Scan for the cell matching the given text and deliver its [X, Y] coordinate at center. 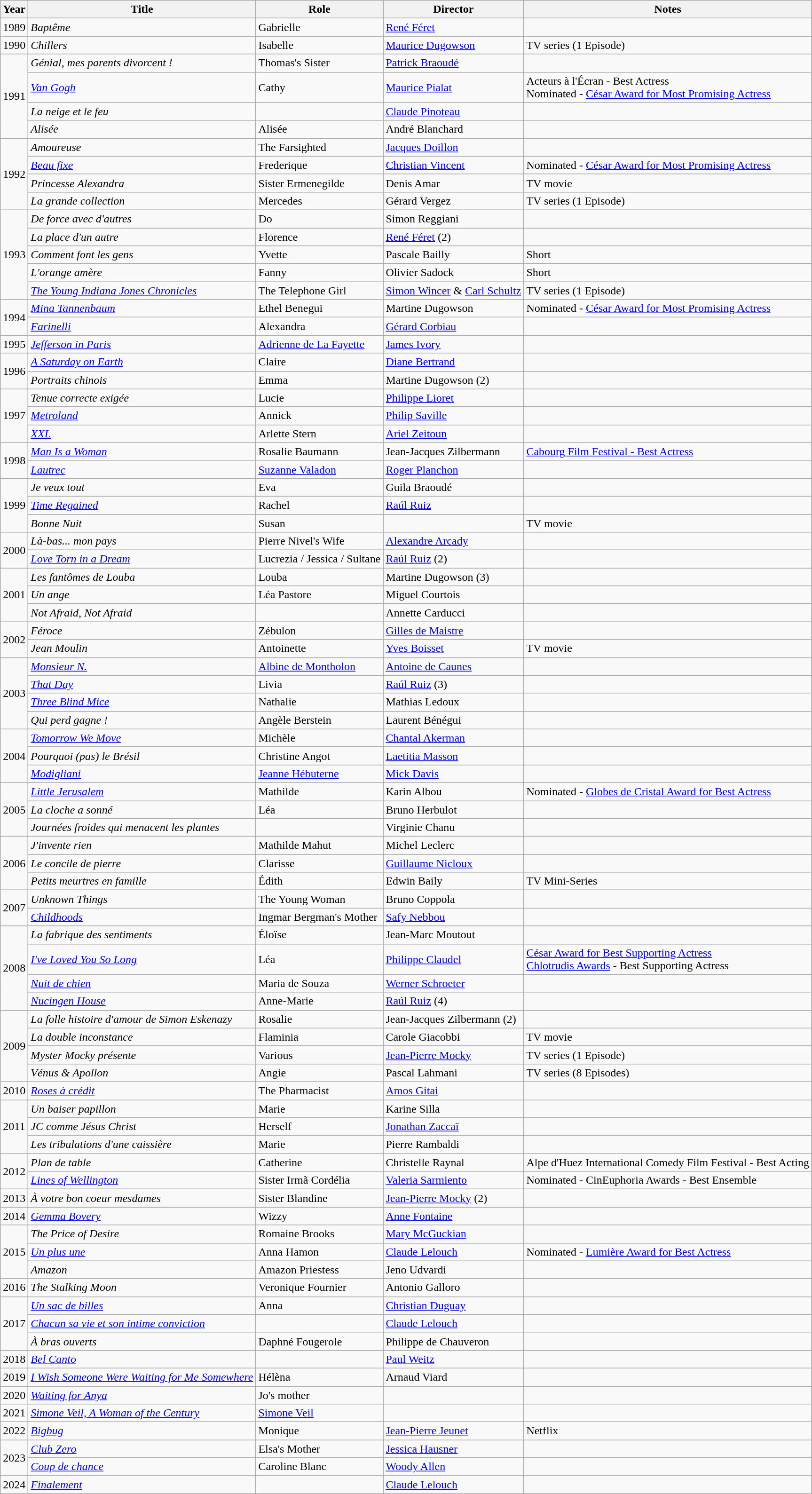
I've Loved You So Long [142, 959]
Ethel Benegui [320, 308]
Raúl Ruiz [453, 505]
Carole Giacobbi [453, 1037]
Wizzy [320, 1216]
The Young Woman [320, 899]
Philippe Claudel [453, 959]
Patrick Braoudé [453, 63]
Antonio Galloro [453, 1288]
Philippe de Chauveron [453, 1341]
Flaminia [320, 1037]
J'invente rien [142, 846]
Bruno Coppola [453, 899]
Paul Weitz [453, 1359]
Sister Irmã Cordélia [320, 1180]
Karine Silla [453, 1108]
Gemma Bovery [142, 1216]
Little Jerusalem [142, 791]
Finalement [142, 1485]
Ariel Zeitoun [453, 434]
Modigliani [142, 774]
Un plus une [142, 1252]
Roger Planchon [453, 469]
Amazon [142, 1270]
The Stalking Moon [142, 1288]
Netflix [668, 1431]
Rachel [320, 505]
Je veux tout [142, 487]
Mercedes [320, 201]
Pierre Nivel's Wife [320, 541]
Portraits chinois [142, 380]
À bras ouverts [142, 1341]
Woody Allen [453, 1467]
Mina Tannenbaum [142, 308]
Jonathan Zaccaï [453, 1127]
Chantal Akerman [453, 738]
Frederique [320, 165]
Sister Ermenegilde [320, 183]
Maurice Pialat [453, 87]
2016 [14, 1288]
Un baiser papillon [142, 1108]
Rosalie Baumann [320, 451]
2024 [14, 1485]
Miguel Courtois [453, 595]
Pascal Lahmani [453, 1073]
Title [142, 9]
2010 [14, 1091]
Christine Angot [320, 756]
Jacques Doillon [453, 147]
Lucie [320, 398]
Jeno Udvardi [453, 1270]
Beau fixe [142, 165]
1998 [14, 460]
Baptême [142, 27]
Nominated - Globes de Cristal Award for Best Actress [668, 791]
Van Gogh [142, 87]
Là-bas... mon pays [142, 541]
Laetitia Masson [453, 756]
Veronique Fournier [320, 1288]
Yves Boisset [453, 648]
2008 [14, 968]
Amoureuse [142, 147]
Gabrielle [320, 27]
Gérard Corbiau [453, 326]
Amazon Priestess [320, 1270]
César Award for Best Supporting ActressChlotrudis Awards - Best Supporting Actress [668, 959]
Christelle Raynal [453, 1162]
Mary McGuckian [453, 1234]
Raúl Ruiz (2) [453, 559]
Olivier Sadock [453, 273]
Jeanne Hébuterne [320, 774]
Sister Blandine [320, 1198]
Monique [320, 1431]
Annette Carducci [453, 613]
Comment font les gens [142, 255]
Role [320, 9]
Antoine de Caunes [453, 666]
The Pharmacist [320, 1091]
TV series (8 Episodes) [668, 1073]
Jean Moulin [142, 648]
Bonne Nuit [142, 523]
Anna [320, 1305]
Jean-Jacques Zilbermann (2) [453, 1019]
Philippe Lioret [453, 398]
Léa Pastore [320, 595]
La grande collection [142, 201]
Cathy [320, 87]
René Féret (2) [453, 237]
Simon Reggiani [453, 219]
1997 [14, 416]
Arlette Stern [320, 434]
Angie [320, 1073]
La neige et le feu [142, 111]
Werner Schroeter [453, 983]
Simon Wincer & Carl Schultz [453, 291]
Simone Veil, A Woman of the Century [142, 1413]
Petits meurtres en famille [142, 881]
2015 [14, 1252]
Gilles de Maistre [453, 631]
2001 [14, 595]
Raúl Ruiz (3) [453, 684]
The Farsighted [320, 147]
Jean-Pierre Mocky (2) [453, 1198]
Denis Amar [453, 183]
Un ange [142, 595]
Mathilde Mahut [320, 846]
Man Is a Woman [142, 451]
Les fantômes de Louba [142, 577]
Rosalie [320, 1019]
Martine Dugowson (3) [453, 577]
2012 [14, 1171]
I Wish Someone Were Waiting for Me Somewhere [142, 1377]
The Young Indiana Jones Chronicles [142, 291]
Time Regained [142, 505]
TV Mini-Series [668, 881]
Livia [320, 684]
2021 [14, 1413]
1996 [14, 371]
2002 [14, 640]
Chillers [142, 45]
Angèle Berstein [320, 720]
Daphné Fougerole [320, 1341]
Laurent Bénégui [453, 720]
La double inconstance [142, 1037]
L'orange amère [142, 273]
The Price of Desire [142, 1234]
XXL [142, 434]
Jean-Pierre Mocky [453, 1055]
Amos Gitai [453, 1091]
Virginie Chanu [453, 828]
2006 [14, 863]
Bigbug [142, 1431]
Louba [320, 577]
2003 [14, 693]
Albine de Montholon [320, 666]
1995 [14, 344]
Metroland [142, 416]
2019 [14, 1377]
Maria de Souza [320, 983]
Monsieur N. [142, 666]
Nathalie [320, 702]
Karin Albou [453, 791]
Yvette [320, 255]
Three Blind Mice [142, 702]
Diane Bertrand [453, 362]
Arnaud Viard [453, 1377]
Isabelle [320, 45]
Lautrec [142, 469]
2018 [14, 1359]
Mathilde [320, 791]
Lines of Wellington [142, 1180]
Emma [320, 380]
Adrienne de La Fayette [320, 344]
Jean-Marc Moutout [453, 935]
Suzanne Valadon [320, 469]
Anne Fontaine [453, 1216]
Safy Nebbou [453, 917]
Martine Dugowson (2) [453, 380]
Mick Davis [453, 774]
Tomorrow We Move [142, 738]
De force avec d'autres [142, 219]
Martine Dugowson [453, 308]
Anna Hamon [320, 1252]
Elsa's Mother [320, 1449]
Lucrezia / Jessica / Sultane [320, 559]
That Day [142, 684]
Childhoods [142, 917]
Féroce [142, 631]
1999 [14, 505]
Eva [320, 487]
Clarisse [320, 863]
Guila Braoudé [453, 487]
Club Zero [142, 1449]
James Ivory [453, 344]
1993 [14, 254]
2000 [14, 550]
2014 [14, 1216]
Thomas's Sister [320, 63]
Ingmar Bergman's Mother [320, 917]
Love Torn in a Dream [142, 559]
La folle histoire d'amour de Simon Eskenazy [142, 1019]
La cloche a sonné [142, 809]
Nucingen House [142, 1001]
Michel Leclerc [453, 846]
Romaine Brooks [320, 1234]
Jessica Hausner [453, 1449]
2022 [14, 1431]
2011 [14, 1126]
Roses à crédit [142, 1091]
1991 [14, 96]
2013 [14, 1198]
Herself [320, 1127]
JC comme Jésus Christ [142, 1127]
Hélèna [320, 1377]
Claude Pinoteau [453, 111]
Florence [320, 237]
Myster Mocky présente [142, 1055]
La fabrique des sentiments [142, 935]
Various [320, 1055]
Susan [320, 523]
Do [320, 219]
Annick [320, 416]
2017 [14, 1323]
2020 [14, 1395]
Guillaume Nicloux [453, 863]
1992 [14, 174]
Zébulon [320, 631]
Alexandra [320, 326]
Nominated - Lumière Award for Best Actress [668, 1252]
A Saturday on Earth [142, 362]
Maurice Dugowson [453, 45]
Michèle [320, 738]
Director [453, 9]
Nominated - CinEuphoria Awards - Best Ensemble [668, 1180]
1990 [14, 45]
Tenue correcte exigée [142, 398]
Year [14, 9]
Vénus & Apollon [142, 1073]
1989 [14, 27]
1994 [14, 317]
Bel Canto [142, 1359]
2005 [14, 809]
Le concile de pierre [142, 863]
Valeria Sarmiento [453, 1180]
Not Afraid, Not Afraid [142, 613]
La place d'un autre [142, 237]
Pierre Rambaldi [453, 1145]
Christian Duguay [453, 1305]
Journées froides qui menacent les plantes [142, 828]
René Féret [453, 27]
Edwin Baily [453, 881]
Princesse Alexandra [142, 183]
Jean-Jacques Zilbermann [453, 451]
Plan de table [142, 1162]
2004 [14, 756]
Nuit de chien [142, 983]
Pascale Bailly [453, 255]
Coup de chance [142, 1467]
Édith [320, 881]
Raúl Ruiz (4) [453, 1001]
À votre bon coeur mesdames [142, 1198]
Pourquoi (pas) le Brésil [142, 756]
Jefferson in Paris [142, 344]
Farinelli [142, 326]
Acteurs à l'Écran - Best ActressNominated - César Award for Most Promising Actress [668, 87]
Philip Saville [453, 416]
Unknown Things [142, 899]
Chacun sa vie et son intime conviction [142, 1323]
Notes [668, 9]
2023 [14, 1458]
Catherine [320, 1162]
Mathias Ledoux [453, 702]
2009 [14, 1046]
The Telephone Girl [320, 291]
Bruno Herbulot [453, 809]
Claire [320, 362]
Fanny [320, 273]
Jo's mother [320, 1395]
Caroline Blanc [320, 1467]
Qui perd gagne ! [142, 720]
Antoinette [320, 648]
Alexandre Arcady [453, 541]
Alpe d'Huez International Comedy Film Festival - Best Acting [668, 1162]
André Blanchard [453, 129]
Simone Veil [320, 1413]
Anne-Marie [320, 1001]
Un sac de billes [142, 1305]
Christian Vincent [453, 165]
2007 [14, 908]
Waiting for Anya [142, 1395]
Jean-Pierre Jeunet [453, 1431]
Cabourg Film Festival - Best Actress [668, 451]
Éloïse [320, 935]
Les tribulations d'une caissière [142, 1145]
Gérard Vergez [453, 201]
Génial, mes parents divorcent ! [142, 63]
